Provide the (x, y) coordinate of the cell's center where the given text is located.  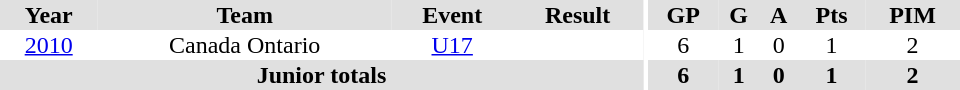
2010 (48, 45)
GP (684, 15)
A (778, 15)
Canada Ontario (244, 45)
Year (48, 15)
Junior totals (322, 75)
Result (578, 15)
Pts (832, 15)
PIM (912, 15)
Event (452, 15)
G (738, 15)
U17 (452, 45)
Team (244, 15)
